Return the [x, y] coordinate for the center point of the cell that contains the specified text.  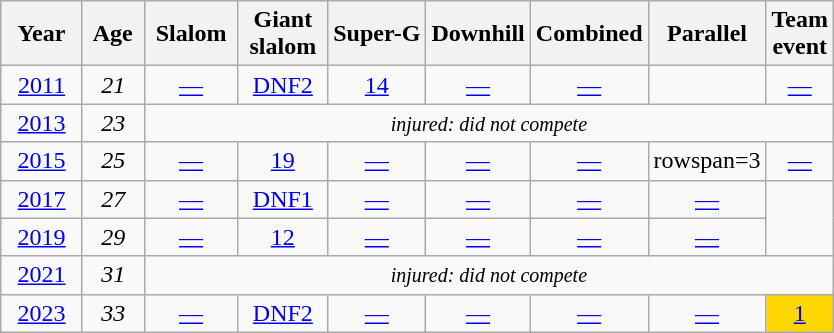
25 [113, 161]
27 [113, 199]
33 [113, 313]
2023 [42, 313]
2011 [42, 85]
29 [113, 237]
Slalom [191, 34]
DNF1 [283, 199]
14 [377, 85]
2021 [42, 275]
Age [113, 34]
21 [113, 85]
2019 [42, 237]
Teamevent [800, 34]
31 [113, 275]
12 [283, 237]
rowspan=3 [707, 161]
1 [800, 313]
Parallel [707, 34]
2015 [42, 161]
2017 [42, 199]
2013 [42, 123]
Giant slalom [283, 34]
19 [283, 161]
Super-G [377, 34]
Downhill [478, 34]
Year [42, 34]
Combined [589, 34]
23 [113, 123]
